For the text-containing cell, return its midpoint in [X, Y] coordinate format. 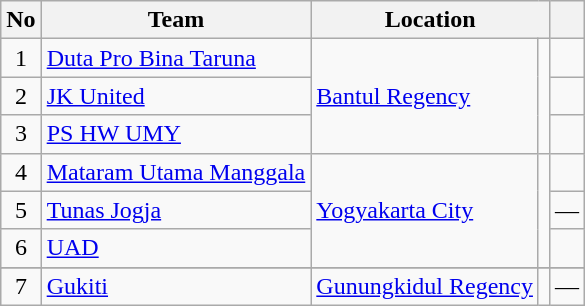
Location [430, 20]
Bantul Regency [425, 96]
Gukiti [176, 286]
Team [176, 20]
UAD [176, 248]
1 [21, 58]
3 [21, 134]
JK United [176, 96]
Tunas Jogja [176, 210]
Yogyakarta City [425, 210]
4 [21, 172]
Duta Pro Bina Taruna [176, 58]
No [21, 20]
7 [21, 286]
5 [21, 210]
Gunungkidul Regency [425, 286]
6 [21, 248]
Mataram Utama Manggala [176, 172]
PS HW UMY [176, 134]
2 [21, 96]
